Scan for the cell matching the given text and deliver its (X, Y) coordinate at center. 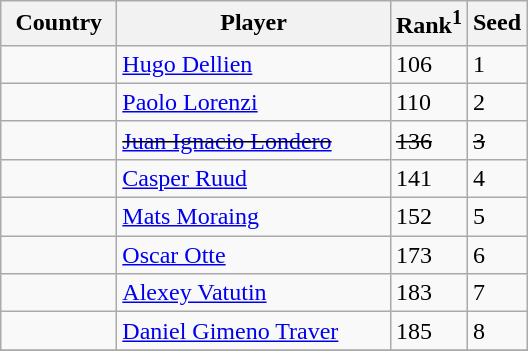
Casper Ruud (254, 178)
Juan Ignacio Londero (254, 140)
4 (496, 178)
2 (496, 102)
5 (496, 217)
183 (428, 293)
Seed (496, 24)
6 (496, 255)
Rank1 (428, 24)
Oscar Otte (254, 255)
185 (428, 331)
152 (428, 217)
Hugo Dellien (254, 64)
Mats Moraing (254, 217)
Alexey Vatutin (254, 293)
Player (254, 24)
8 (496, 331)
106 (428, 64)
7 (496, 293)
Country (59, 24)
110 (428, 102)
Paolo Lorenzi (254, 102)
141 (428, 178)
173 (428, 255)
1 (496, 64)
3 (496, 140)
Daniel Gimeno Traver (254, 331)
136 (428, 140)
